Output the (X, Y) coordinate of the center of the cell containing the given text.  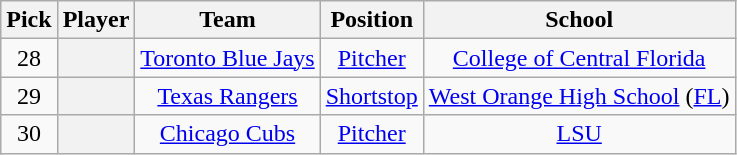
Position (372, 20)
Team (228, 20)
Texas Rangers (228, 96)
College of Central Florida (579, 58)
28 (29, 58)
Toronto Blue Jays (228, 58)
School (579, 20)
Pick (29, 20)
West Orange High School (FL) (579, 96)
29 (29, 96)
30 (29, 134)
Player (96, 20)
LSU (579, 134)
Chicago Cubs (228, 134)
Shortstop (372, 96)
